Output the (X, Y) coordinate of the center of the cell containing the given text.  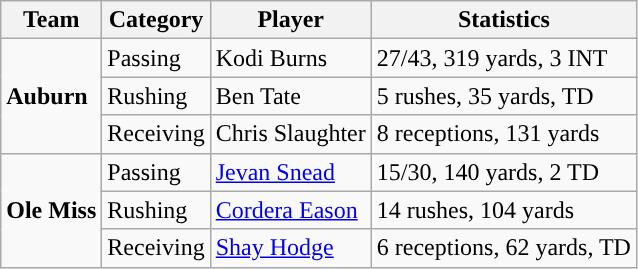
15/30, 140 yards, 2 TD (504, 172)
Kodi Burns (290, 58)
8 receptions, 131 yards (504, 134)
27/43, 319 yards, 3 INT (504, 58)
Jevan Snead (290, 172)
Ole Miss (52, 210)
Auburn (52, 96)
Cordera Eason (290, 210)
Category (156, 20)
Chris Slaughter (290, 134)
5 rushes, 35 yards, TD (504, 96)
6 receptions, 62 yards, TD (504, 248)
Player (290, 20)
Team (52, 20)
14 rushes, 104 yards (504, 210)
Statistics (504, 20)
Shay Hodge (290, 248)
Ben Tate (290, 96)
